Scan for the cell matching the given text and deliver its (x, y) coordinate at center. 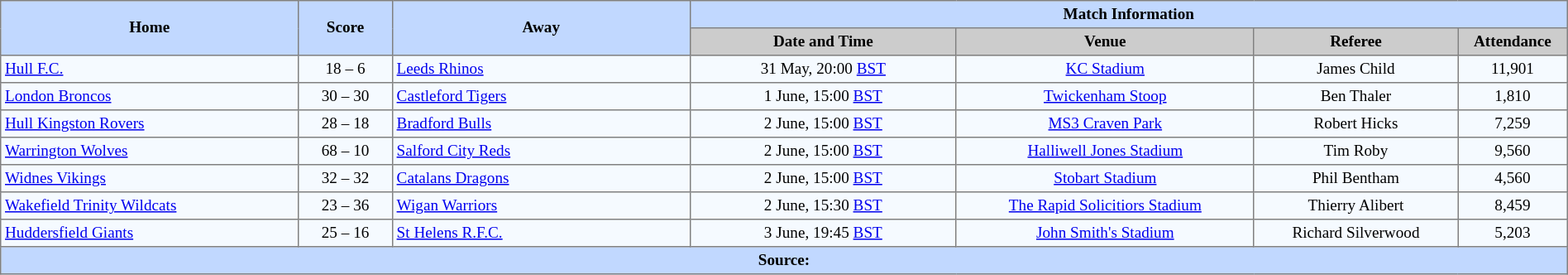
Thierry Alibert (1355, 205)
Hull F.C. (150, 70)
The Rapid Solicitiors Stadium (1105, 205)
Hull Kingston Rovers (150, 124)
Bradford Bulls (541, 124)
Huddersfield Giants (150, 234)
4,560 (1513, 179)
Salford City Reds (541, 151)
KC Stadium (1105, 70)
Wigan Warriors (541, 205)
London Broncos (150, 96)
St Helens R.F.C. (541, 234)
Away (541, 28)
Home (150, 28)
Attendance (1513, 41)
Warrington Wolves (150, 151)
1 June, 15:00 BST (823, 96)
Richard Silverwood (1355, 234)
MS3 Craven Park (1105, 124)
Stobart Stadium (1105, 179)
8,459 (1513, 205)
31 May, 20:00 BST (823, 70)
1,810 (1513, 96)
Source: (784, 260)
Tim Roby (1355, 151)
30 – 30 (346, 96)
23 – 36 (346, 205)
Halliwell Jones Stadium (1105, 151)
68 – 10 (346, 151)
John Smith's Stadium (1105, 234)
2 June, 15:30 BST (823, 205)
Twickenham Stoop (1105, 96)
32 – 32 (346, 179)
James Child (1355, 70)
Robert Hicks (1355, 124)
3 June, 19:45 BST (823, 234)
25 – 16 (346, 234)
Referee (1355, 41)
Venue (1105, 41)
11,901 (1513, 70)
Phil Bentham (1355, 179)
18 – 6 (346, 70)
Ben Thaler (1355, 96)
7,259 (1513, 124)
5,203 (1513, 234)
Catalans Dragons (541, 179)
Leeds Rhinos (541, 70)
Widnes Vikings (150, 179)
Score (346, 28)
Castleford Tigers (541, 96)
9,560 (1513, 151)
Date and Time (823, 41)
Wakefield Trinity Wildcats (150, 205)
28 – 18 (346, 124)
Match Information (1128, 15)
